Find where the given text appears and provide that cell's center as (X, Y) coordinate. 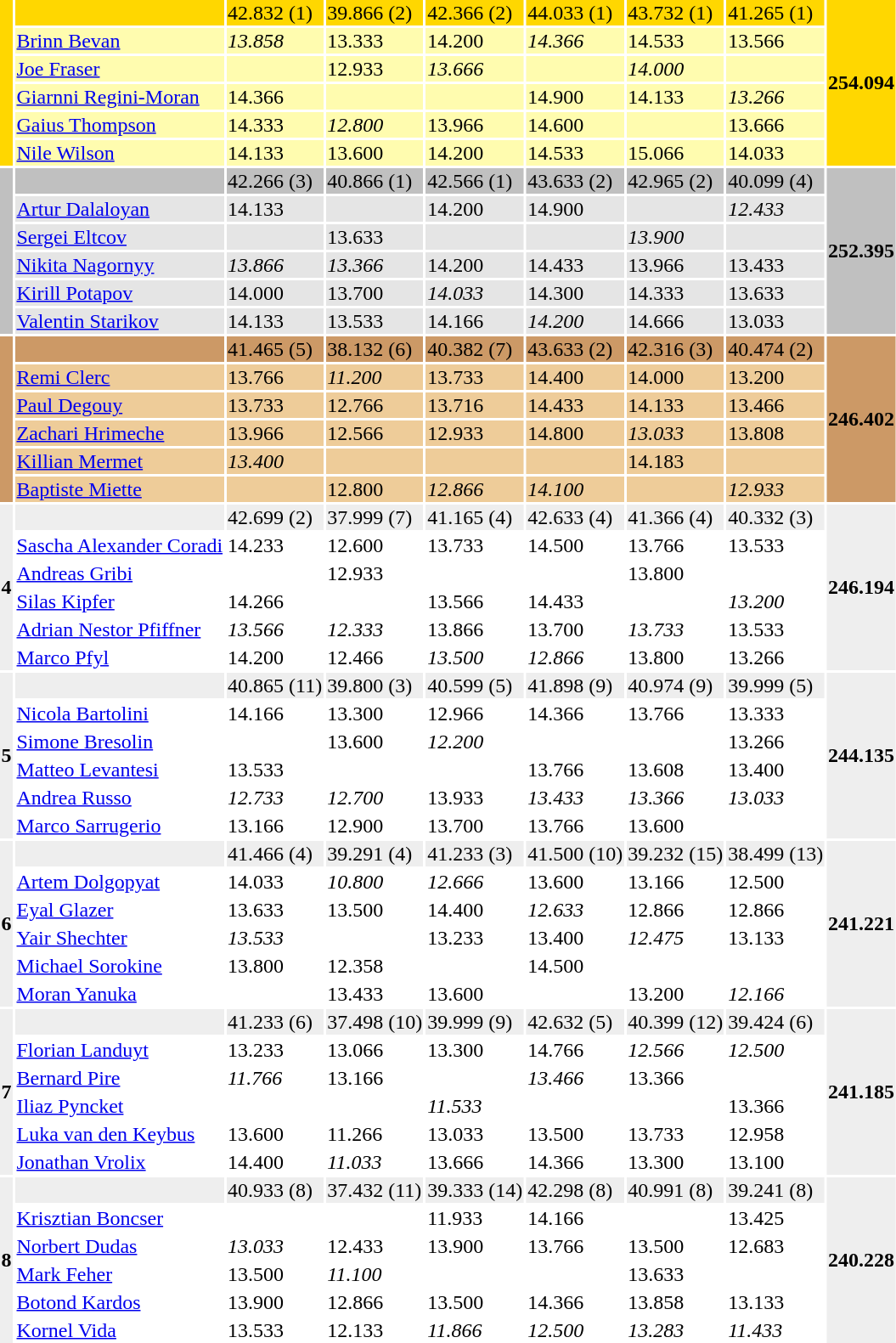
Marco Pfyl (120, 657)
41.366 (4) (676, 517)
10.800 (375, 882)
Artem Dolgopyat (120, 882)
Nile Wilson (120, 153)
Sergei Eltcov (120, 237)
39.999 (9) (476, 1022)
11.766 (275, 1078)
39.291 (4) (375, 854)
244.135 (861, 756)
13.283 (676, 1330)
Remi Clerc (120, 377)
Luka van den Keybus (120, 1134)
Nicola Bartolini (120, 714)
Valentin Starikov (120, 321)
Florian Landuyt (120, 1050)
12.966 (476, 714)
Bernard Pire (120, 1078)
42.633 (4) (576, 517)
12.475 (676, 938)
252.395 (861, 251)
12.766 (375, 405)
13.100 (776, 1162)
13.716 (476, 405)
246.194 (861, 588)
11.200 (375, 377)
42.832 (1) (275, 13)
Silas Kipfer (120, 601)
Botond Kardos (120, 1302)
11.533 (476, 1106)
39.424 (6) (776, 1022)
37.432 (11) (375, 1190)
5 (7, 756)
241.185 (861, 1092)
40.332 (3) (776, 517)
Sascha Alexander Coradi (120, 545)
12.633 (576, 910)
Kirill Potapov (120, 293)
39.866 (2) (375, 13)
12.333 (375, 629)
Kornel Vida (120, 1330)
Marco Sarrugerio (120, 826)
42.632 (5) (576, 1022)
12.166 (776, 994)
40.399 (12) (676, 1022)
12.600 (375, 545)
14.300 (576, 293)
41.466 (4) (275, 854)
13.425 (776, 1218)
13.808 (776, 433)
Yair Shechter (120, 938)
Gaius Thompson (120, 125)
40.933 (8) (275, 1190)
12.133 (375, 1330)
11.866 (476, 1330)
42.266 (3) (275, 181)
38.132 (6) (375, 349)
42.298 (8) (576, 1190)
40.474 (2) (776, 349)
7 (7, 1092)
44.033 (1) (576, 13)
41.898 (9) (576, 686)
Simone Bresolin (120, 742)
41.465 (5) (275, 349)
14.183 (676, 461)
14.266 (275, 601)
241.221 (861, 924)
14.766 (576, 1050)
42.965 (2) (676, 181)
13.066 (375, 1050)
12.733 (275, 798)
14.800 (576, 433)
41.500 (10) (576, 854)
Giarnni Regini-Moran (120, 97)
Brinn Bevan (120, 41)
Baptiste Miette (120, 489)
Michael Sorokine (120, 966)
14.600 (576, 125)
Norbert Dudas (120, 1246)
38.499 (13) (776, 854)
14.233 (275, 545)
42.699 (2) (275, 517)
39.241 (8) (776, 1190)
12.358 (375, 966)
Krisztian Boncser (120, 1218)
40.866 (1) (375, 181)
11.100 (375, 1274)
37.498 (10) (375, 1022)
39.800 (3) (375, 686)
8 (7, 1261)
40.599 (5) (476, 686)
41.265 (1) (776, 13)
12.700 (375, 798)
12.466 (375, 657)
42.566 (1) (476, 181)
40.382 (7) (476, 349)
12.683 (776, 1246)
42.316 (3) (676, 349)
Andreas Gribi (120, 573)
Matteo Levantesi (120, 770)
40.099 (4) (776, 181)
240.228 (861, 1261)
254.094 (861, 83)
40.974 (9) (676, 686)
Andrea Russo (120, 798)
11.933 (476, 1218)
12.200 (476, 742)
Killian Mermet (120, 461)
15.066 (676, 153)
Zachari Hrimeche (120, 433)
13.608 (676, 770)
Jonathan Vrolix (120, 1162)
39.999 (5) (776, 686)
6 (7, 924)
Moran Yanuka (120, 994)
37.999 (7) (375, 517)
Paul Degouy (120, 405)
Artur Dalaloyan (120, 209)
40.991 (8) (676, 1190)
12.958 (776, 1134)
Adrian Nestor Pfiffner (120, 629)
Joe Fraser (120, 69)
42.366 (2) (476, 13)
41.233 (3) (476, 854)
Eyal Glazer (120, 910)
39.333 (14) (476, 1190)
246.402 (861, 420)
4 (7, 588)
Iliaz Pyncket (120, 1106)
11.033 (375, 1162)
12.666 (476, 882)
43.732 (1) (676, 13)
41.165 (4) (476, 517)
Nikita Nagornyy (120, 265)
39.232 (15) (676, 854)
14.100 (576, 489)
12.900 (375, 826)
13.933 (476, 798)
41.233 (6) (275, 1022)
40.865 (11) (275, 686)
Mark Feher (120, 1274)
11.266 (375, 1134)
14.666 (676, 321)
11.433 (776, 1330)
